Scan for the cell matching the given text and deliver its (x, y) coordinate at center. 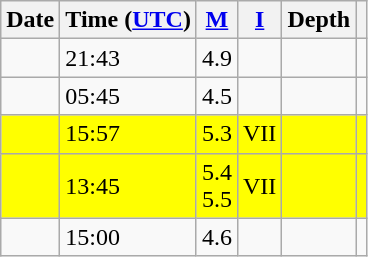
Date (30, 20)
Time (UTC) (128, 20)
4.5 (216, 96)
4.6 (216, 237)
15:00 (128, 237)
4.9 (216, 58)
5.45.5 (216, 186)
05:45 (128, 96)
I (259, 20)
M (216, 20)
21:43 (128, 58)
5.3 (216, 134)
13:45 (128, 186)
Depth (319, 20)
15:57 (128, 134)
